For the text-containing cell, return its midpoint in (X, Y) coordinate format. 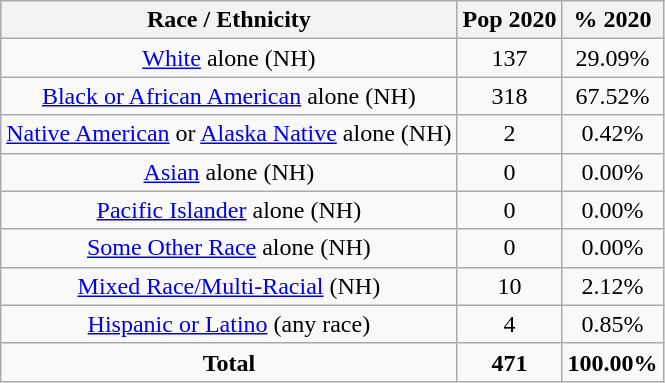
Asian alone (NH) (229, 172)
29.09% (612, 58)
Total (229, 362)
Race / Ethnicity (229, 20)
471 (510, 362)
100.00% (612, 362)
318 (510, 96)
Mixed Race/Multi-Racial (NH) (229, 286)
Pop 2020 (510, 20)
Pacific Islander alone (NH) (229, 210)
Black or African American alone (NH) (229, 96)
137 (510, 58)
Hispanic or Latino (any race) (229, 324)
% 2020 (612, 20)
0.42% (612, 134)
2.12% (612, 286)
2 (510, 134)
Some Other Race alone (NH) (229, 248)
4 (510, 324)
10 (510, 286)
67.52% (612, 96)
Native American or Alaska Native alone (NH) (229, 134)
0.85% (612, 324)
White alone (NH) (229, 58)
